Provide the (X, Y) coordinate of the cell's center where the given text is located.  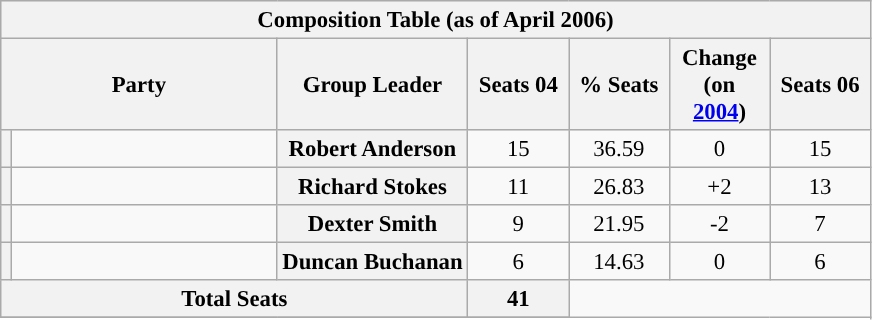
Seats 06 (820, 85)
Composition Table (as of April 2006) (436, 20)
36.59 (620, 149)
Group Leader (372, 85)
11 (518, 187)
-2 (720, 224)
+2 (720, 187)
Robert Anderson (372, 149)
% Seats (620, 85)
Party (139, 85)
Seats 04 (518, 85)
9 (518, 224)
Total Seats (234, 299)
41 (518, 299)
Dexter Smith (372, 224)
13 (820, 187)
26.83 (620, 187)
14.63 (620, 262)
Duncan Buchanan (372, 262)
21.95 (620, 224)
Change (on 2004) (720, 85)
7 (820, 224)
Richard Stokes (372, 187)
